Pinpoint the cell where the given text exists, returning its [X, Y] midpoint coordinate. 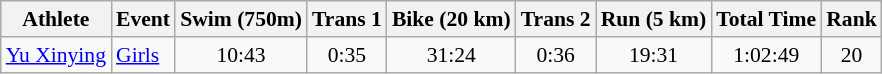
Girls [143, 55]
Event [143, 19]
20 [852, 55]
Trans 2 [556, 19]
Rank [852, 19]
Yu Xinying [56, 55]
0:36 [556, 55]
Athlete [56, 19]
10:43 [241, 55]
Run (5 km) [654, 19]
0:35 [347, 55]
1:02:49 [766, 55]
Swim (750m) [241, 19]
Trans 1 [347, 19]
Total Time [766, 19]
31:24 [452, 55]
Bike (20 km) [452, 19]
19:31 [654, 55]
